Detect which cell encompasses the target text, then output its (x, y) center coordinate. 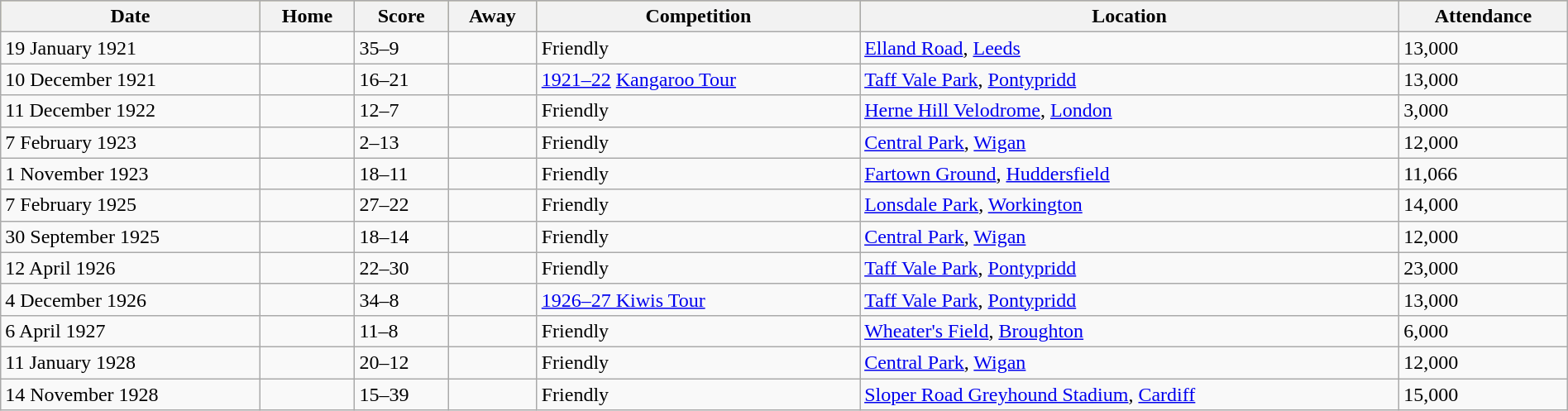
4 December 1926 (131, 299)
18–14 (402, 237)
16–21 (402, 79)
6 April 1927 (131, 331)
10 December 1921 (131, 79)
7 February 1923 (131, 142)
Lonsdale Park, Workington (1130, 205)
14,000 (1484, 205)
Home (308, 17)
15–39 (402, 394)
12–7 (402, 111)
11–8 (402, 331)
11 December 1922 (131, 111)
Location (1130, 17)
12 April 1926 (131, 268)
Elland Road, Leeds (1130, 48)
Sloper Road Greyhound Stadium, Cardiff (1130, 394)
1 November 1923 (131, 174)
1921–22 Kangaroo Tour (698, 79)
11 January 1928 (131, 362)
20–12 (402, 362)
Score (402, 17)
23,000 (1484, 268)
14 November 1928 (131, 394)
7 February 1925 (131, 205)
Away (493, 17)
Wheater's Field, Broughton (1130, 331)
30 September 1925 (131, 237)
22–30 (402, 268)
6,000 (1484, 331)
15,000 (1484, 394)
35–9 (402, 48)
Date (131, 17)
3,000 (1484, 111)
1926–27 Kiwis Tour (698, 299)
19 January 1921 (131, 48)
27–22 (402, 205)
Fartown Ground, Huddersfield (1130, 174)
34–8 (402, 299)
Herne Hill Velodrome, London (1130, 111)
2–13 (402, 142)
18–11 (402, 174)
Attendance (1484, 17)
11,066 (1484, 174)
Competition (698, 17)
